Provide the [x, y] coordinate of the cell's center where the given text is located.  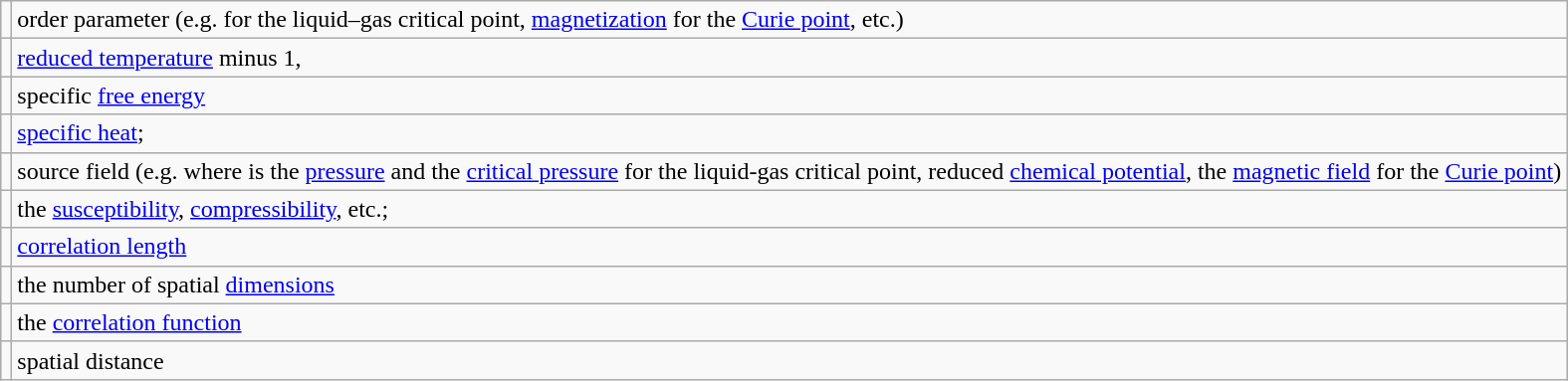
specific heat; [789, 133]
specific free energy [789, 95]
spatial distance [789, 360]
reduced temperature minus 1, [789, 58]
the susceptibility, compressibility, etc.; [789, 209]
correlation length [789, 247]
the correlation function [789, 322]
the number of spatial dimensions [789, 285]
order parameter (e.g. for the liquid–gas critical point, magnetization for the Curie point, etc.) [789, 20]
